Return the [X, Y] coordinate for the center point of the cell that contains the specified text.  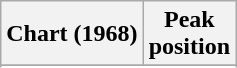
Peak position [189, 34]
Chart (1968) [72, 34]
